Identify which cell holds the provided text, then report its (X, Y) central coordinate. 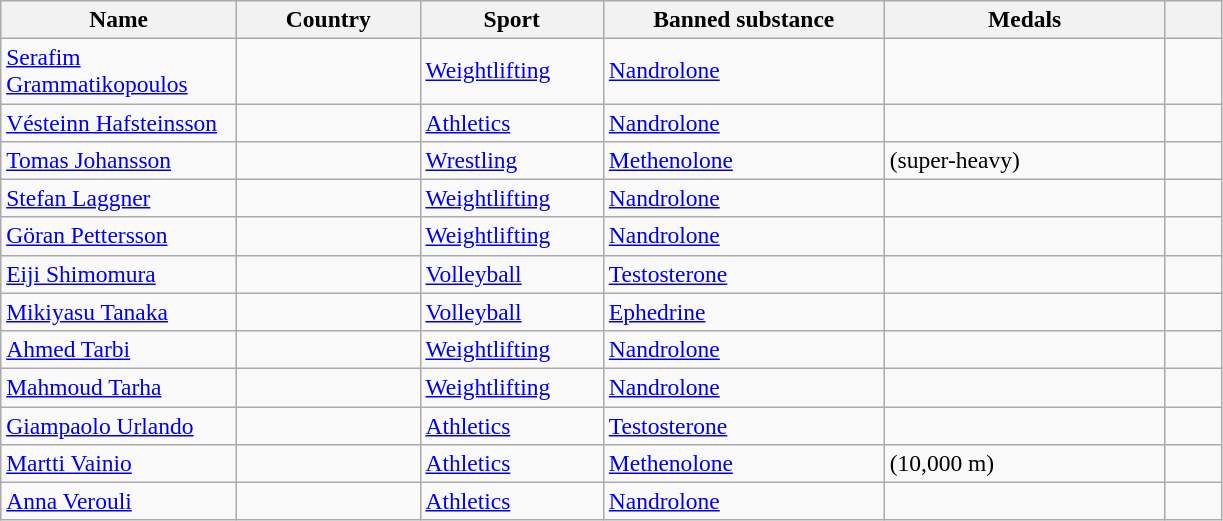
Banned substance (744, 19)
Country (328, 19)
Giampaolo Urlando (119, 425)
Mahmoud Tarha (119, 387)
Medals (1024, 19)
Eiji Shimomura (119, 274)
Ahmed Tarbi (119, 349)
Stefan Laggner (119, 198)
Vésteinn Hafsteinsson (119, 122)
(super-heavy) (1024, 160)
Serafim Grammatikopoulos (119, 70)
Name (119, 19)
(10,000 m) (1024, 463)
Tomas Johansson (119, 160)
Göran Pettersson (119, 236)
Ephedrine (744, 312)
Anna Verouli (119, 501)
Mikiyasu Tanaka (119, 312)
Wrestling (512, 160)
Sport (512, 19)
Martti Vainio (119, 463)
